Output the (X, Y) coordinate of the center of the cell containing the given text.  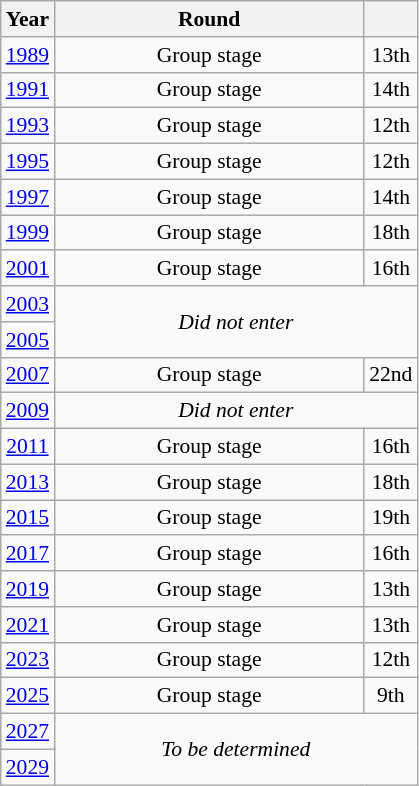
2017 (28, 554)
22nd (390, 375)
1999 (28, 233)
Year (28, 19)
2019 (28, 589)
To be determined (236, 750)
2005 (28, 340)
1991 (28, 90)
1995 (28, 162)
2025 (28, 696)
2007 (28, 375)
1993 (28, 126)
Round (209, 19)
9th (390, 696)
19th (390, 518)
2001 (28, 269)
1997 (28, 197)
2015 (28, 518)
2009 (28, 411)
2029 (28, 767)
2027 (28, 732)
2003 (28, 304)
2023 (28, 660)
2013 (28, 482)
2021 (28, 625)
1989 (28, 55)
2011 (28, 447)
